Capture the cell that displays the provided text and extract its [X, Y] central coordinate. 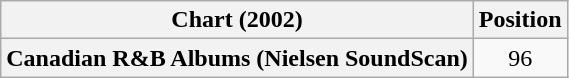
Position [520, 20]
Chart (2002) [238, 20]
Canadian R&B Albums (Nielsen SoundScan) [238, 58]
96 [520, 58]
